Find where the given text appears and provide that cell's center as (x, y) coordinate. 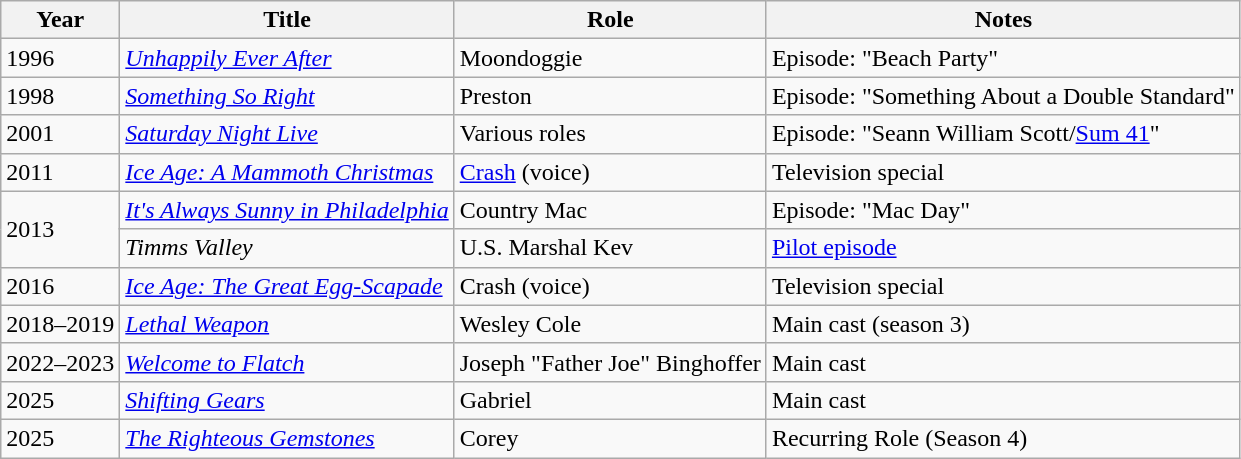
Notes (1003, 20)
Year (60, 20)
Country Mac (610, 210)
Episode: "Mac Day" (1003, 210)
It's Always Sunny in Philadelphia (287, 210)
Episode: "Beach Party" (1003, 58)
Welcome to Flatch (287, 362)
Ice Age: A Mammoth Christmas (287, 172)
Saturday Night Live (287, 134)
Timms Valley (287, 248)
Wesley Cole (610, 324)
Shifting Gears (287, 400)
Gabriel (610, 400)
2013 (60, 229)
2018–2019 (60, 324)
1998 (60, 96)
U.S. Marshal Kev (610, 248)
Various roles (610, 134)
2001 (60, 134)
2022–2023 (60, 362)
Ice Age: The Great Egg-Scapade (287, 286)
Corey (610, 438)
Episode: "Seann William Scott/Sum 41" (1003, 134)
Role (610, 20)
Preston (610, 96)
Joseph "Father Joe" Binghoffer (610, 362)
The Righteous Gemstones (287, 438)
Title (287, 20)
1996 (60, 58)
Pilot episode (1003, 248)
Recurring Role (Season 4) (1003, 438)
Unhappily Ever After (287, 58)
Lethal Weapon (287, 324)
Something So Right (287, 96)
Moondoggie (610, 58)
2011 (60, 172)
2016 (60, 286)
Episode: "Something About a Double Standard" (1003, 96)
Main cast (season 3) (1003, 324)
